Provide the (x, y) coordinate of the cell's center where the given text is located.  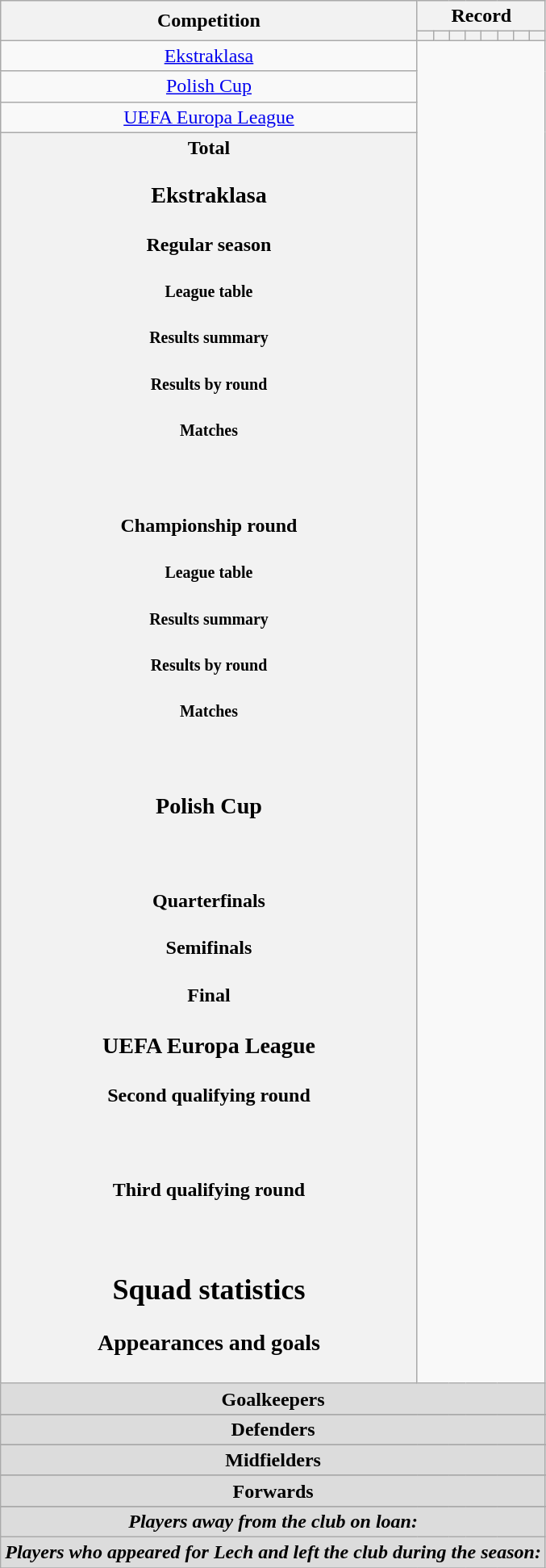
Midfielders (273, 1460)
UEFA Europa League (209, 117)
Players who appeared for Lech and left the club during the season: (273, 1553)
Players away from the club on loan: (273, 1521)
Ekstraklasa (209, 56)
Record (481, 16)
Competition (209, 21)
Forwards (273, 1491)
Polish Cup (209, 86)
Goalkeepers (273, 1399)
Defenders (273, 1429)
